Provide the (X, Y) coordinate of the cell's center where the given text is located.  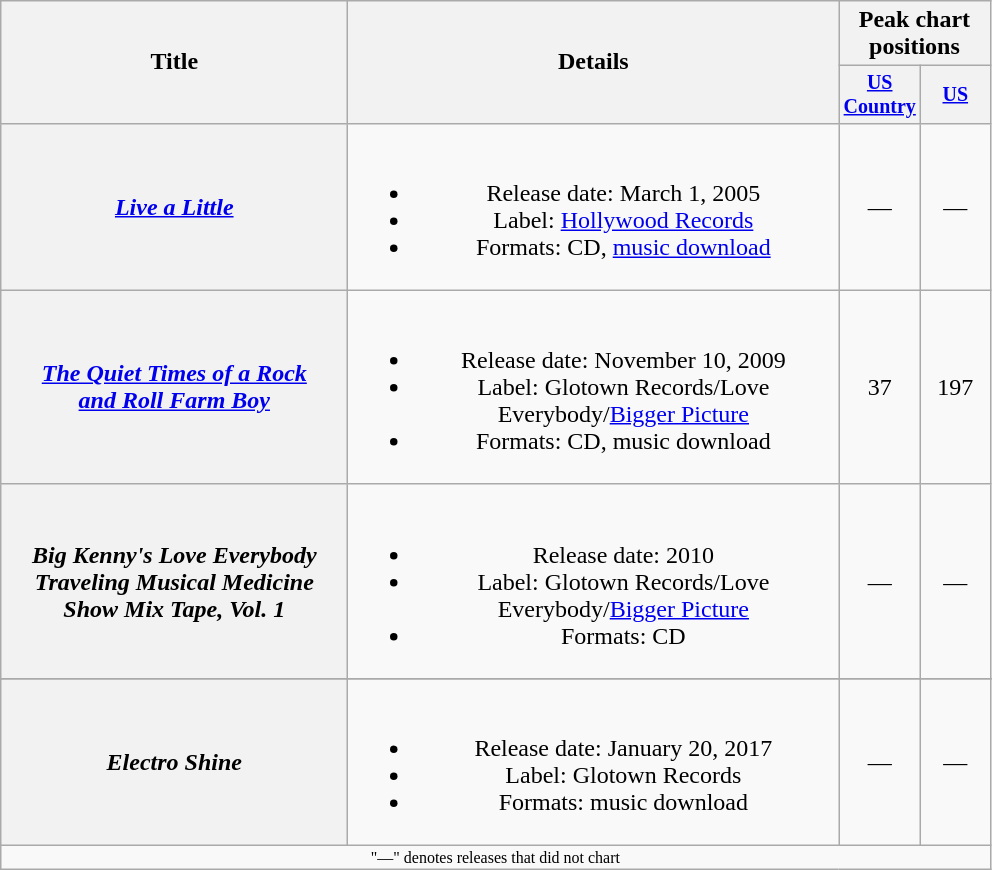
Release date: 2010Label: Glotown Records/Love Everybody/Bigger PictureFormats: CD (594, 581)
The Quiet Times of a Rockand Roll Farm Boy (174, 387)
"—" denotes releases that did not chart (496, 858)
Big Kenny's Love Everybody Traveling Musical Medicine Show Mix Tape, Vol. 1 (174, 581)
Details (594, 62)
Peak chartpositions (914, 34)
Title (174, 62)
US (956, 94)
Release date: November 10, 2009Label: Glotown Records/Love Everybody/Bigger PictureFormats: CD, music download (594, 387)
197 (956, 387)
Release date: January 20, 2017Label: Glotown RecordsFormats: music download (594, 762)
US Country (880, 94)
Release date: March 1, 2005Label: Hollywood RecordsFormats: CD, music download (594, 206)
37 (880, 387)
Live a Little (174, 206)
Electro Shine (174, 762)
